Search for the cell housing the specified text and yield its (X, Y) center coordinate. 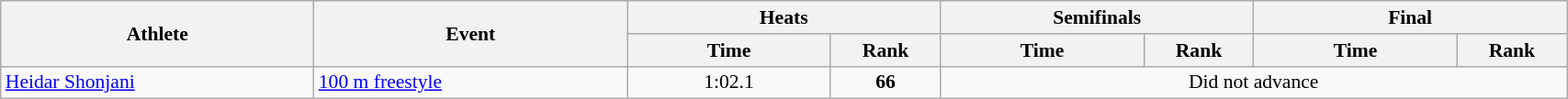
Athlete (158, 33)
1:02.1 (729, 82)
66 (886, 82)
Heidar Shonjani (158, 82)
Did not advance (1254, 82)
100 m freestyle (470, 82)
Semifinals (1097, 17)
Event (470, 33)
Heats (784, 17)
Final (1411, 17)
